Find where the given text appears and provide that cell's center as [x, y] coordinate. 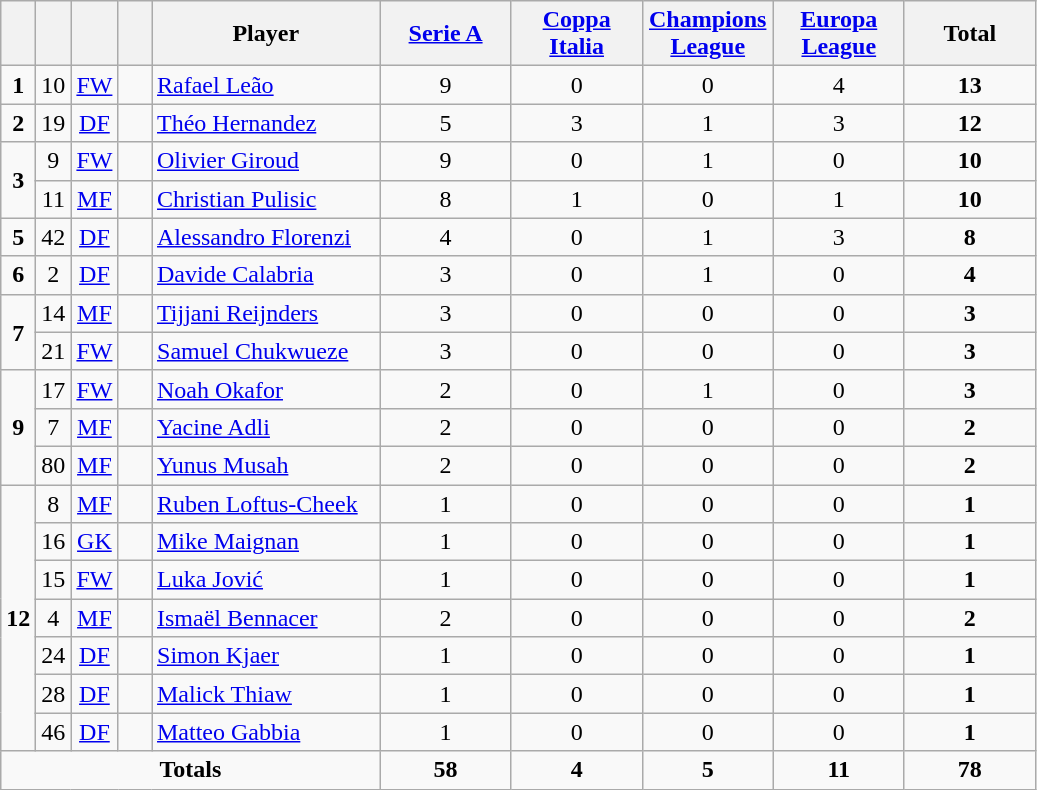
Simon Kjaer [266, 656]
Total [970, 34]
Olivier Giroud [266, 161]
Samuel Chukwueze [266, 351]
6 [18, 275]
Alessandro Florenzi [266, 237]
58 [446, 770]
19 [54, 123]
Europa League [838, 34]
Rafael Leão [266, 85]
Champions League [708, 34]
Malick Thiaw [266, 694]
Yacine Adli [266, 427]
46 [54, 732]
Ruben Loftus-Cheek [266, 503]
Yunus Musah [266, 465]
17 [54, 389]
Totals [190, 770]
42 [54, 237]
15 [54, 580]
Luka Jović [266, 580]
21 [54, 351]
Matteo Gabbia [266, 732]
Théo Hernandez [266, 123]
14 [54, 313]
Coppa Italia [576, 34]
16 [54, 542]
Ismaël Bennacer [266, 618]
28 [54, 694]
Christian Pulisic [266, 199]
Tijjani Reijnders [266, 313]
Serie A [446, 34]
GK [94, 542]
78 [970, 770]
Player [266, 34]
24 [54, 656]
Noah Okafor [266, 389]
80 [54, 465]
13 [970, 85]
Davide Calabria [266, 275]
Mike Maignan [266, 542]
